Search for the cell housing the specified text and yield its [X, Y] center coordinate. 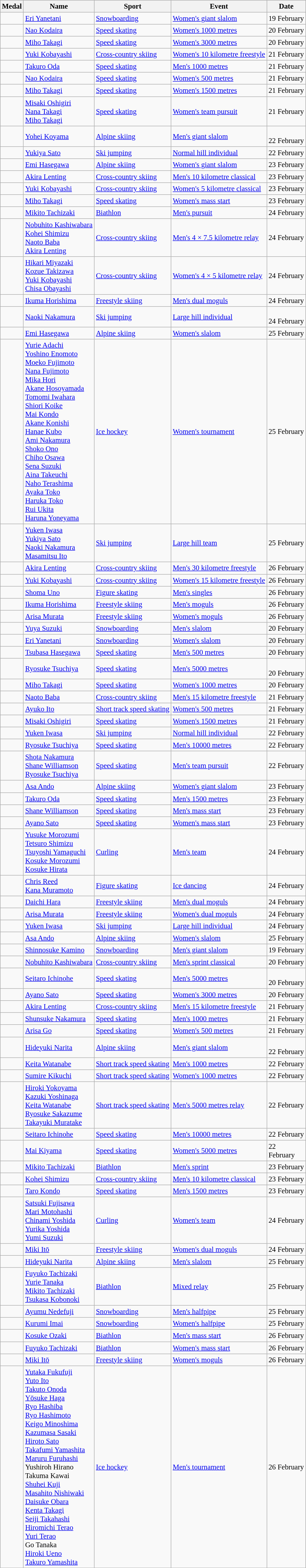
Ice dancing [219, 886]
Fuyuko Tachizaki [59, 1348]
Women's 15 kilometre freestyle [219, 580]
Kosuke Ozaki [59, 1336]
Sport [133, 6]
Medal [12, 6]
Women's 4 × 5 kilometre relay [219, 276]
Large hill team [219, 543]
Men's tournament [219, 1467]
Women's halfpipe [219, 1324]
Women's tournament [219, 432]
Men's 30 kilometre freestyle [219, 568]
Men's 4 × 7.5 kilometre relay [219, 237]
Men's 5000 metres relay [219, 1105]
Nobuhito Kashiwabara [59, 962]
Men's singles [219, 592]
Yohei Koyama [59, 136]
Men's moguls [219, 604]
Arisa Go [59, 1031]
Date [286, 6]
Chris ReedKana Muramoto [59, 886]
Shunsuke Nakamura [59, 1019]
Misaki Oshigiri [59, 721]
Mai Kiyama [59, 1151]
Yusuke MorozumiTetsuro ShimizuTsuyoshi YamaguchiKosuke MorozumiKosuke Hirata [59, 852]
Tsubasa Hasegawa [59, 652]
Naoki Nakamura [59, 317]
Taro Kondo [59, 1191]
Women's 10 kilometre freestyle [219, 54]
Yuya Suzuki [59, 628]
Misaki OshigiriNana TakagiMiho Takagi [59, 111]
Hikari MiyazakiKozue TakizawaYuki KobayashiChisa Obayashi [59, 276]
Sumire Kikuchi [59, 1076]
Men's team pursuit [219, 766]
Hiroki YokoyamaKazuki YoshinagaKeita WatanabeRyosuke SakazumeTakayuki Muratake [59, 1105]
Keita Watanabe [59, 1064]
Nobuhito KashiwabaraKohei ShimizuNaoto BabaAkira Lenting [59, 237]
Men's sprint [219, 1167]
Kohei Shimizu [59, 1179]
Kurumi Imai [59, 1324]
Shane Williamson [59, 811]
Women's 5 kilometre classical [219, 189]
Ayumu Nedefuji [59, 1312]
Shoma Uno [59, 592]
Satsuki FujisawaMari MotohashiChinami YoshidaYurika YoshidaYumi Suzuki [59, 1220]
Name [59, 6]
Women's team [219, 1220]
Naoto Baba [59, 697]
Event [219, 6]
Women's team pursuit [219, 111]
Fuyuko TachizakiYurie TanakaMikito TachizakiTsukasa Kobonoki [59, 1286]
Shota NakamuraShane WilliamsonRyosuke Tsuchiya [59, 766]
Yuken IwasaYukiya SatoNaoki NakamuraMasamitsu Ito [59, 543]
Men's 500 metres [219, 652]
Daichi Hara [59, 902]
22February [286, 1151]
Women's 5000 metres [219, 1151]
Men's pursuit [219, 213]
Yukiya Sato [59, 153]
Men's team [219, 852]
Mixed relay [219, 1286]
Men's halfpipe [219, 1312]
Shinnosuke Kamino [59, 950]
Men's sprint classical [219, 962]
Ayuko Ito [59, 709]
